Output the [x, y] coordinate of the center of the cell containing the given text.  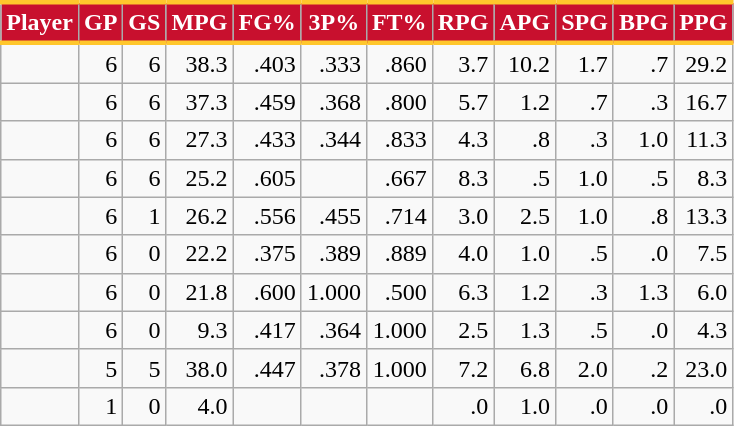
APG [525, 22]
.455 [334, 216]
.368 [334, 102]
3P% [334, 22]
.2 [643, 368]
.860 [399, 63]
11.3 [704, 140]
.889 [399, 254]
BPG [643, 22]
MPG [200, 22]
7.5 [704, 254]
.833 [399, 140]
.605 [267, 178]
1.7 [585, 63]
37.3 [200, 102]
25.2 [200, 178]
.500 [399, 292]
.417 [267, 330]
23.0 [704, 368]
6.3 [463, 292]
PPG [704, 22]
.556 [267, 216]
.447 [267, 368]
6.8 [525, 368]
.378 [334, 368]
38.3 [200, 63]
.667 [399, 178]
.800 [399, 102]
38.0 [200, 368]
27.3 [200, 140]
6.0 [704, 292]
16.7 [704, 102]
3.0 [463, 216]
.389 [334, 254]
.403 [267, 63]
GS [144, 22]
.364 [334, 330]
.600 [267, 292]
29.2 [704, 63]
GP [100, 22]
SPG [585, 22]
21.8 [200, 292]
.333 [334, 63]
.459 [267, 102]
10.2 [525, 63]
FT% [399, 22]
26.2 [200, 216]
RPG [463, 22]
.714 [399, 216]
3.7 [463, 63]
Player [40, 22]
.433 [267, 140]
7.2 [463, 368]
.375 [267, 254]
2.0 [585, 368]
22.2 [200, 254]
13.3 [704, 216]
FG% [267, 22]
.344 [334, 140]
5.7 [463, 102]
9.3 [200, 330]
